Provide the (x, y) coordinate of the cell's center where the given text is located.  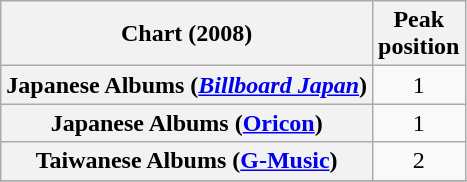
Chart (2008) (187, 34)
Japanese Albums (Billboard Japan) (187, 85)
2 (419, 161)
Japanese Albums (Oricon) (187, 123)
Taiwanese Albums (G-Music) (187, 161)
Peakposition (419, 34)
